Detect which cell encompasses the target text, then output its (X, Y) center coordinate. 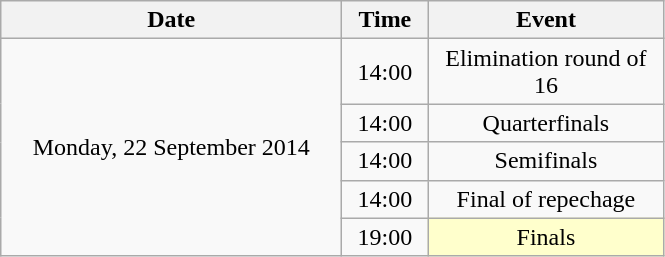
Finals (546, 237)
Semifinals (546, 161)
Final of repechage (546, 199)
19:00 (385, 237)
Monday, 22 September 2014 (172, 148)
Date (172, 20)
Time (385, 20)
Quarterfinals (546, 123)
Event (546, 20)
Elimination round of 16 (546, 72)
